From the cell containing the given text, extract its center point as (X, Y) coordinate. 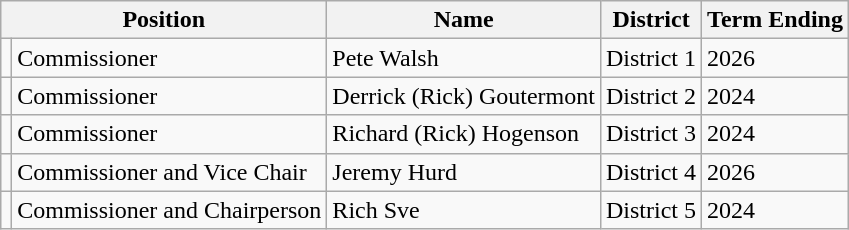
District 5 (650, 210)
Name (464, 20)
District 3 (650, 134)
Jeremy Hurd (464, 172)
Term Ending (776, 20)
Commissioner and Vice Chair (170, 172)
District 1 (650, 58)
Position (164, 20)
District 2 (650, 96)
District (650, 20)
Richard (Rick) Hogenson (464, 134)
Derrick (Rick) Goutermont (464, 96)
District 4 (650, 172)
Commissioner and Chairperson (170, 210)
Rich Sve (464, 210)
Pete Walsh (464, 58)
